Search for the cell housing the specified text and yield its (x, y) center coordinate. 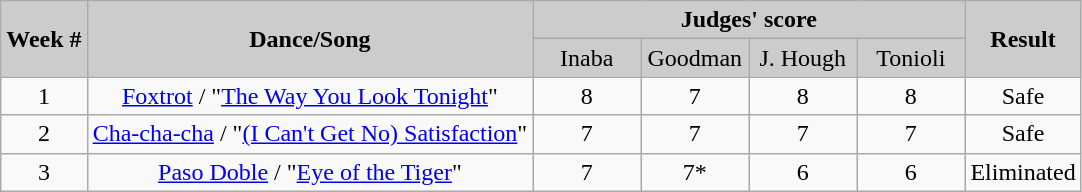
Inaba (587, 58)
3 (44, 172)
Goodman (695, 58)
2 (44, 134)
J. Hough (803, 58)
Paso Doble / "Eye of the Tiger" (310, 172)
Eliminated (1023, 172)
Week # (44, 39)
Result (1023, 39)
Judges' score (749, 20)
Cha-cha-cha / "(I Can't Get No) Satisfaction" (310, 134)
Dance/Song (310, 39)
Foxtrot / "The Way You Look Tonight" (310, 96)
7* (695, 172)
1 (44, 96)
Tonioli (911, 58)
